Locate the cell with the specified text and output its (X, Y) center coordinate. 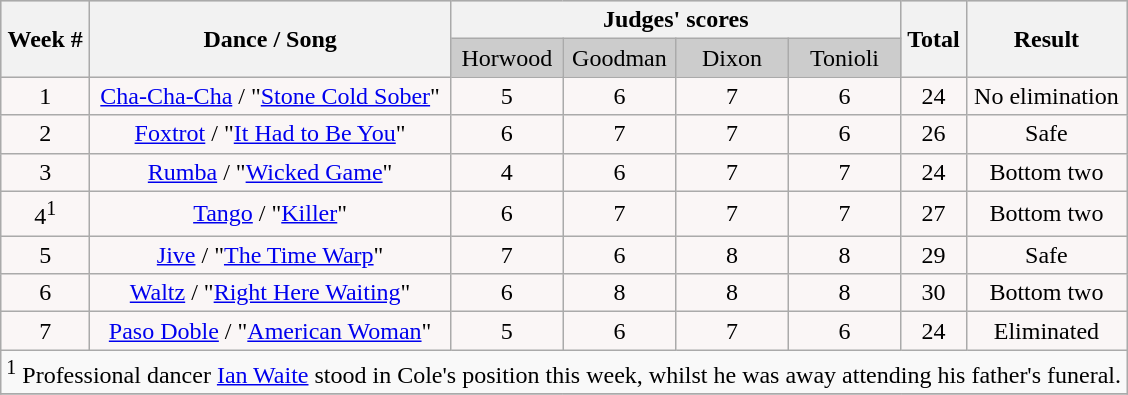
Cha-Cha-Cha / "Stone Cold Sober" (270, 96)
Tango / "Killer" (270, 214)
1 (46, 96)
29 (934, 255)
Goodman (620, 58)
Eliminated (1046, 331)
30 (934, 293)
26 (934, 134)
Result (1046, 39)
Foxtrot / "It Had to Be You" (270, 134)
No elimination (1046, 96)
Dixon (732, 58)
Rumba / "Wicked Game" (270, 172)
Jive / "The Time Warp" (270, 255)
Tonioli (844, 58)
27 (934, 214)
3 (46, 172)
1 Professional dancer Ian Waite stood in Cole's position this week, whilst he was away attending his father's funeral. (564, 372)
Horwood (508, 58)
Dance / Song (270, 39)
Judges' scores (676, 20)
Paso Doble / "American Woman" (270, 331)
Waltz / "Right Here Waiting" (270, 293)
2 (46, 134)
41 (46, 214)
Total (934, 39)
4 (508, 172)
Week # (46, 39)
